Provide the (x, y) coordinate of the cell's center where the given text is located.  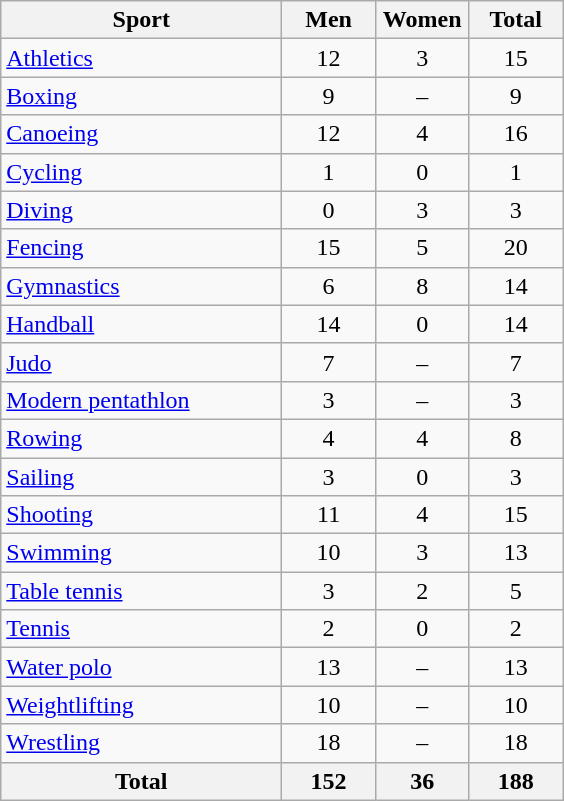
Sailing (142, 477)
Tennis (142, 629)
Sport (142, 20)
Men (329, 20)
188 (516, 781)
152 (329, 781)
Women (422, 20)
Swimming (142, 553)
Shooting (142, 515)
20 (516, 248)
36 (422, 781)
16 (516, 134)
Table tennis (142, 591)
Modern pentathlon (142, 400)
Boxing (142, 96)
Diving (142, 210)
Rowing (142, 438)
Wrestling (142, 743)
Judo (142, 362)
6 (329, 286)
11 (329, 515)
Water polo (142, 667)
Fencing (142, 248)
Cycling (142, 172)
Handball (142, 324)
Gymnastics (142, 286)
Weightlifting (142, 705)
Athletics (142, 58)
Canoeing (142, 134)
